Search for the cell housing the specified text and yield its (X, Y) center coordinate. 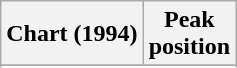
Peakposition (189, 34)
Chart (1994) (72, 34)
